Determine the (X, Y) coordinate at the center of the cell enclosing the given text.  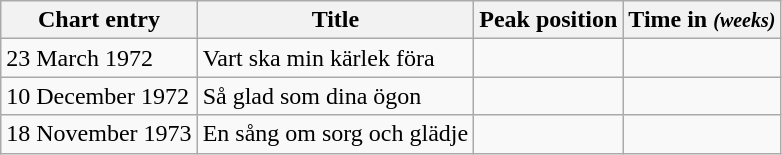
Peak position (548, 20)
10 December 1972 (99, 96)
Chart entry (99, 20)
En sång om sorg och glädje (336, 134)
Title (336, 20)
Vart ska min kärlek föra (336, 58)
Så glad som dina ögon (336, 96)
23 March 1972 (99, 58)
18 November 1973 (99, 134)
Time in (weeks) (702, 20)
